For the text-containing cell, return its midpoint in (X, Y) coordinate format. 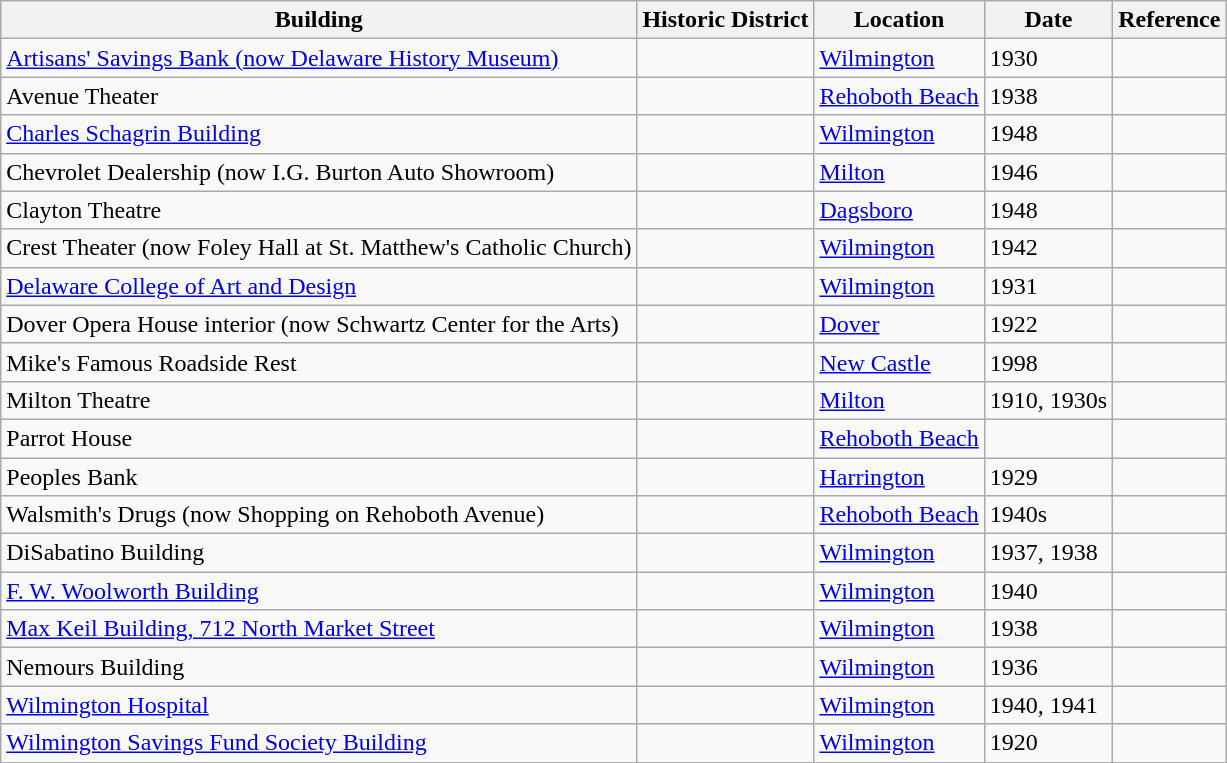
1936 (1048, 667)
Date (1048, 20)
Crest Theater (now Foley Hall at St. Matthew's Catholic Church) (319, 248)
1910, 1930s (1048, 400)
Wilmington Hospital (319, 705)
1931 (1048, 286)
1937, 1938 (1048, 553)
Milton Theatre (319, 400)
Max Keil Building, 712 North Market Street (319, 629)
Reference (1170, 20)
Clayton Theatre (319, 210)
Walsmith's Drugs (now Shopping on Rehoboth Avenue) (319, 515)
Mike's Famous Roadside Rest (319, 362)
1940 (1048, 591)
1946 (1048, 172)
Chevrolet Dealership (now I.G. Burton Auto Showroom) (319, 172)
Harrington (899, 477)
Wilmington Savings Fund Society Building (319, 743)
Peoples Bank (319, 477)
1940, 1941 (1048, 705)
1920 (1048, 743)
Charles Schagrin Building (319, 134)
1922 (1048, 324)
Delaware College of Art and Design (319, 286)
1930 (1048, 58)
Avenue Theater (319, 96)
Parrot House (319, 438)
Historic District (726, 20)
DiSabatino Building (319, 553)
Dover (899, 324)
1942 (1048, 248)
Building (319, 20)
Nemours Building (319, 667)
1929 (1048, 477)
Dagsboro (899, 210)
Location (899, 20)
Dover Opera House interior (now Schwartz Center for the Arts) (319, 324)
1998 (1048, 362)
New Castle (899, 362)
F. W. Woolworth Building (319, 591)
Artisans' Savings Bank (now Delaware History Museum) (319, 58)
1940s (1048, 515)
